Pinpoint the cell where the given text exists, returning its [X, Y] midpoint coordinate. 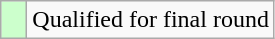
Qualified for final round [151, 20]
